Scan for the cell matching the given text and deliver its (x, y) coordinate at center. 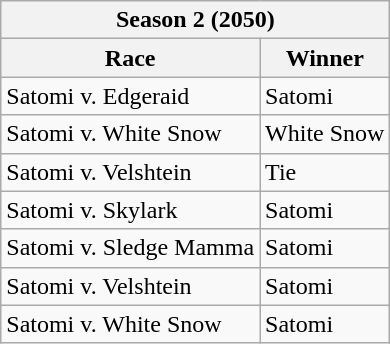
Satomi v. Skylark (130, 210)
Tie (325, 172)
Winner (325, 58)
White Snow (325, 134)
Satomi v. Sledge Mamma (130, 248)
Satomi v. Edgeraid (130, 96)
Season 2 (2050) (196, 20)
Race (130, 58)
